Identify which cell holds the provided text, then report its [X, Y] central coordinate. 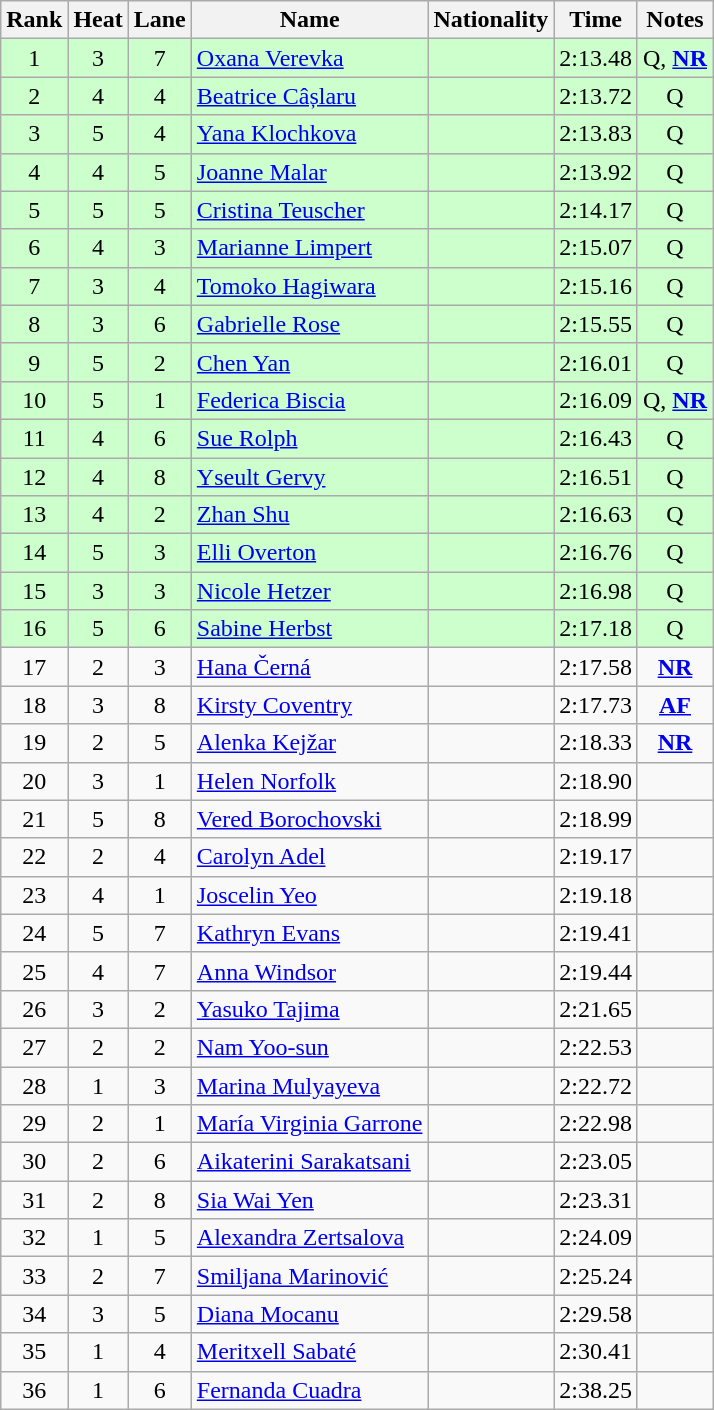
Marianne Limpert [310, 248]
Meritxell Sabaté [310, 1352]
2:23.05 [596, 1162]
Gabrielle Rose [310, 324]
Nationality [491, 20]
Joscelin Yeo [310, 895]
Oxana Verevka [310, 58]
28 [34, 1085]
2:16.51 [596, 477]
2:13.83 [596, 134]
15 [34, 591]
2:19.17 [596, 857]
Sue Rolph [310, 438]
Carolyn Adel [310, 857]
12 [34, 477]
Sia Wai Yen [310, 1200]
2:16.63 [596, 515]
Notes [674, 20]
Yseult Gervy [310, 477]
14 [34, 553]
Aikaterini Sarakatsani [310, 1162]
34 [34, 1314]
29 [34, 1124]
33 [34, 1276]
2:13.48 [596, 58]
2:16.01 [596, 362]
2:15.07 [596, 248]
18 [34, 705]
2:17.58 [596, 667]
Kirsty Coventry [310, 705]
2:15.16 [596, 286]
2:18.90 [596, 781]
2:29.58 [596, 1314]
Rank [34, 20]
Anna Windsor [310, 971]
Yasuko Tajima [310, 1009]
2:16.98 [596, 591]
13 [34, 515]
Nam Yoo-sun [310, 1047]
19 [34, 743]
2:17.73 [596, 705]
Tomoko Hagiwara [310, 286]
Name [310, 20]
Zhan Shu [310, 515]
2:24.09 [596, 1238]
23 [34, 895]
17 [34, 667]
32 [34, 1238]
2:17.18 [596, 629]
16 [34, 629]
Alexandra Zertsalova [310, 1238]
2:38.25 [596, 1390]
Federica Biscia [310, 400]
21 [34, 819]
Fernanda Cuadra [310, 1390]
11 [34, 438]
Sabine Herbst [310, 629]
27 [34, 1047]
2:21.65 [596, 1009]
2:14.17 [596, 210]
2:13.92 [596, 172]
2:19.41 [596, 933]
2:22.53 [596, 1047]
Heat [98, 20]
2:19.44 [596, 971]
25 [34, 971]
Diana Mocanu [310, 1314]
26 [34, 1009]
Time [596, 20]
2:13.72 [596, 96]
Hana Černá [310, 667]
31 [34, 1200]
2:16.76 [596, 553]
2:16.43 [596, 438]
Kathryn Evans [310, 933]
Vered Borochovski [310, 819]
Alenka Kejžar [310, 743]
Beatrice Câșlaru [310, 96]
Elli Overton [310, 553]
30 [34, 1162]
Smiljana Marinović [310, 1276]
2:25.24 [596, 1276]
Nicole Hetzer [310, 591]
2:15.55 [596, 324]
2:18.33 [596, 743]
2:18.99 [596, 819]
2:23.31 [596, 1200]
9 [34, 362]
2:22.98 [596, 1124]
Lane [160, 20]
24 [34, 933]
Marina Mulyayeva [310, 1085]
36 [34, 1390]
AF [674, 705]
35 [34, 1352]
Helen Norfolk [310, 781]
Joanne Malar [310, 172]
2:19.18 [596, 895]
Cristina Teuscher [310, 210]
2:16.09 [596, 400]
2:30.41 [596, 1352]
2:22.72 [596, 1085]
20 [34, 781]
Chen Yan [310, 362]
10 [34, 400]
Yana Klochkova [310, 134]
22 [34, 857]
María Virginia Garrone [310, 1124]
